Return the (x, y) coordinate for the center point of the cell that contains the specified text.  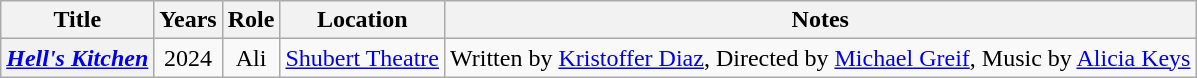
Hell's Kitchen (78, 58)
Location (362, 20)
Years (188, 20)
Shubert Theatre (362, 58)
2024 (188, 58)
Role (251, 20)
Written by Kristoffer Diaz, Directed by Michael Greif, Music by Alicia Keys (820, 58)
Ali (251, 58)
Title (78, 20)
Notes (820, 20)
